Output the [X, Y] coordinate of the center of the cell containing the given text.  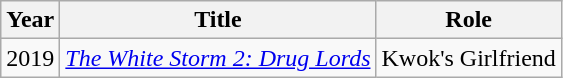
Title [218, 20]
Year [30, 20]
2019 [30, 58]
Kwok's Girlfriend [468, 58]
Role [468, 20]
The White Storm 2: Drug Lords [218, 58]
